Search for the cell housing the specified text and yield its [X, Y] center coordinate. 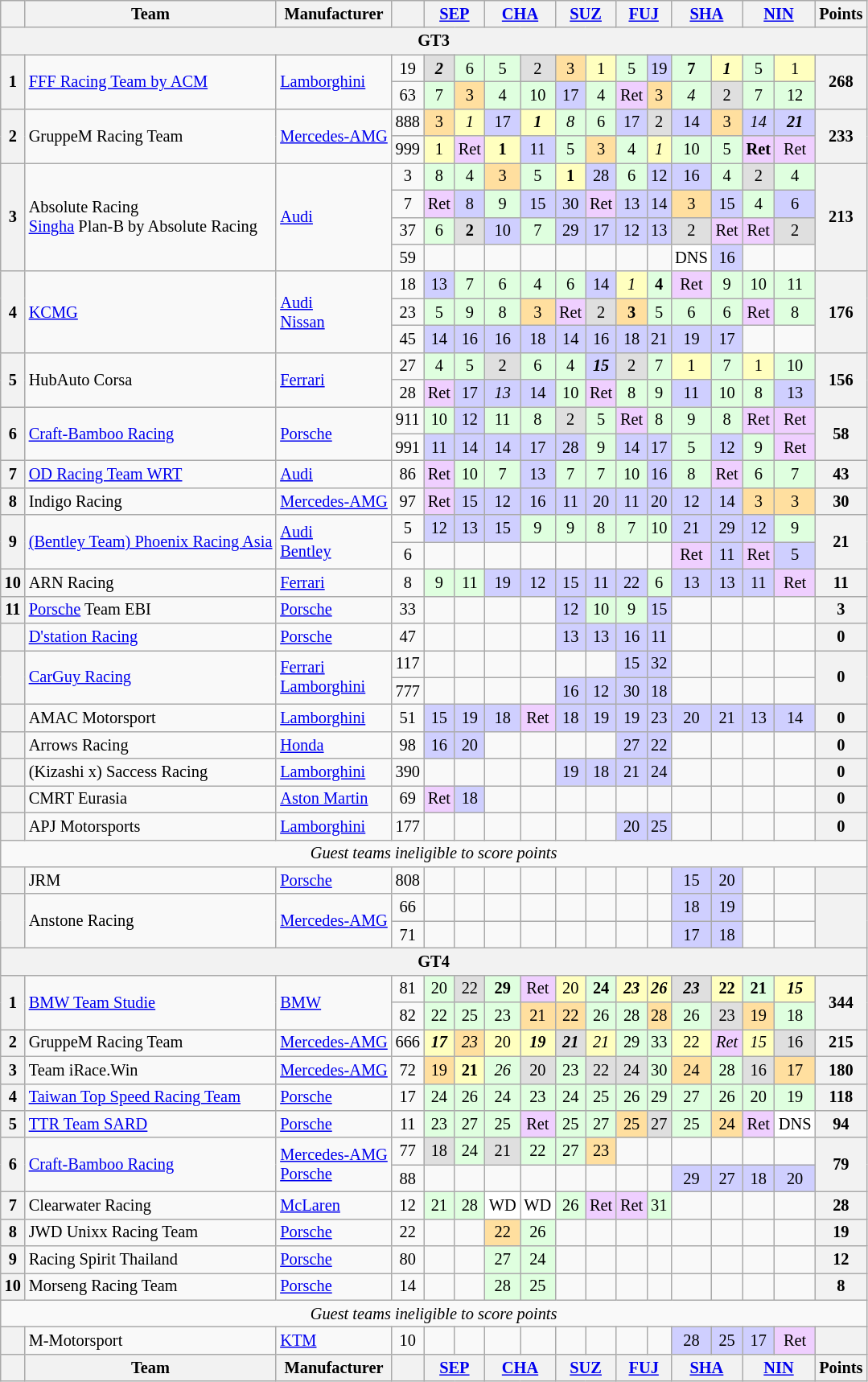
991 [408, 447]
KTM [333, 1341]
82 [408, 1016]
JRM [151, 880]
176 [841, 312]
390 [408, 772]
666 [408, 1043]
Aston Martin [333, 799]
37 [408, 231]
58 [841, 433]
OD Racing Team WRT [151, 474]
M-Motorsport [151, 1341]
77 [408, 1151]
D'station Racing [151, 636]
Racing Spirit Thailand [151, 1260]
(Kizashi x) Saccess Racing [151, 772]
177 [408, 826]
ARN Racing [151, 582]
Clearwater Racing [151, 1205]
AMAC Motorsport [151, 718]
43 [841, 474]
FerrariLamborghini [333, 677]
GT3 [434, 41]
BMW Team Studie [151, 1002]
Absolute Racing Singha Plan-B by Absolute Racing [151, 217]
888 [408, 122]
Arrows Racing [151, 745]
AudiBentley [333, 542]
Taiwan Top Speed Racing Team [151, 1097]
86 [408, 474]
32 [659, 664]
BMW [333, 1002]
94 [841, 1124]
GT4 [434, 961]
Team iRace.Win [151, 1070]
CMRT Eurasia [151, 799]
344 [841, 1002]
213 [841, 217]
81 [408, 989]
98 [408, 745]
156 [841, 380]
215 [841, 1043]
(Bentley Team) Phoenix Racing Asia [151, 542]
TTR Team SARD [151, 1124]
Honda [333, 745]
51 [408, 718]
80 [408, 1260]
McLaren [333, 1205]
71 [408, 935]
777 [408, 691]
97 [408, 501]
180 [841, 1070]
118 [841, 1097]
47 [408, 636]
117 [408, 664]
Anstone Racing [151, 920]
69 [408, 799]
Morseng Racing Team [151, 1286]
Indigo Racing [151, 501]
72 [408, 1070]
AudiNissan [333, 312]
911 [408, 420]
Porsche Team EBI [151, 610]
CarGuy Racing [151, 677]
HubAuto Corsa [151, 380]
268 [841, 82]
JWD Unixx Racing Team [151, 1232]
808 [408, 880]
KCMG [151, 312]
88 [408, 1178]
63 [408, 95]
45 [408, 339]
APJ Motorsports [151, 826]
31 [659, 1205]
66 [408, 907]
59 [408, 257]
79 [841, 1165]
Mercedes-AMGPorsche [333, 1165]
FFF Racing Team by ACM [151, 82]
999 [408, 150]
233 [841, 135]
